Return (x, y) of the center of cell containing provided text 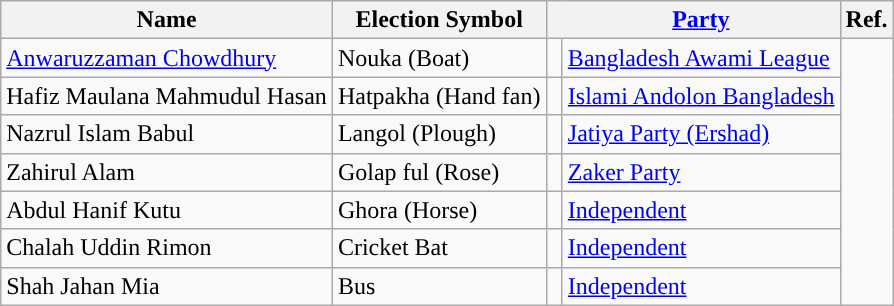
Name (167, 20)
Zaker Party (701, 172)
Shah Jahan Mia (167, 286)
Islami Andolon Bangladesh (701, 96)
Ref. (866, 20)
Abdul Hanif Kutu (167, 210)
Bus (439, 286)
Nouka (Boat) (439, 58)
Ghora (Horse) (439, 210)
Cricket Bat (439, 248)
Party (701, 20)
Zahirul Alam (167, 172)
Nazrul Islam Babul (167, 134)
Bangladesh Awami League (701, 58)
Jatiya Party (Ershad) (701, 134)
Golap ful (Rose) (439, 172)
Chalah Uddin Rimon (167, 248)
Anwaruzzaman Chowdhury (167, 58)
Hafiz Maulana Mahmudul Hasan (167, 96)
Hatpakha (Hand fan) (439, 96)
Langol (Plough) (439, 134)
Election Symbol (439, 20)
